Extract the [X, Y] coordinate from the center of the cell holding the provided text.  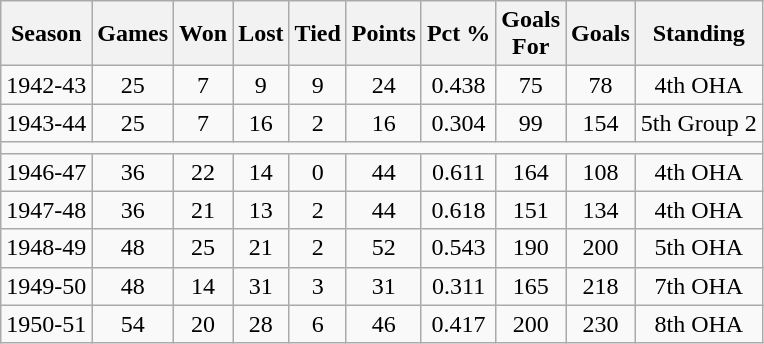
108 [601, 172]
54 [133, 324]
218 [601, 286]
134 [601, 210]
Won [204, 34]
8th OHA [698, 324]
7th OHA [698, 286]
20 [204, 324]
0.304 [458, 123]
190 [531, 248]
75 [531, 85]
154 [601, 123]
164 [531, 172]
0.311 [458, 286]
151 [531, 210]
3 [318, 286]
0.543 [458, 248]
5th OHA [698, 248]
1946-47 [46, 172]
Points [384, 34]
6 [318, 324]
46 [384, 324]
1950-51 [46, 324]
52 [384, 248]
0.618 [458, 210]
24 [384, 85]
1947-48 [46, 210]
0 [318, 172]
230 [601, 324]
1943-44 [46, 123]
Pct % [458, 34]
99 [531, 123]
Standing [698, 34]
Tied [318, 34]
165 [531, 286]
0.438 [458, 85]
0.611 [458, 172]
0.417 [458, 324]
28 [261, 324]
1949-50 [46, 286]
Season [46, 34]
78 [601, 85]
1942-43 [46, 85]
Lost [261, 34]
Games [133, 34]
13 [261, 210]
Goals [601, 34]
22 [204, 172]
GoalsFor [531, 34]
5th Group 2 [698, 123]
1948-49 [46, 248]
